Extract the (x, y) coordinate from the center of the cell holding the provided text.  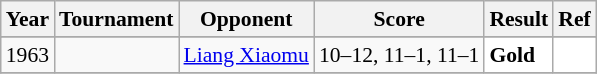
Gold (518, 55)
1963 (28, 55)
Liang Xiaomu (246, 55)
Ref (574, 19)
Opponent (246, 19)
Tournament (116, 19)
Result (518, 19)
10–12, 11–1, 11–1 (399, 55)
Score (399, 19)
Year (28, 19)
